Output the [x, y] coordinate of the center of the cell containing the given text.  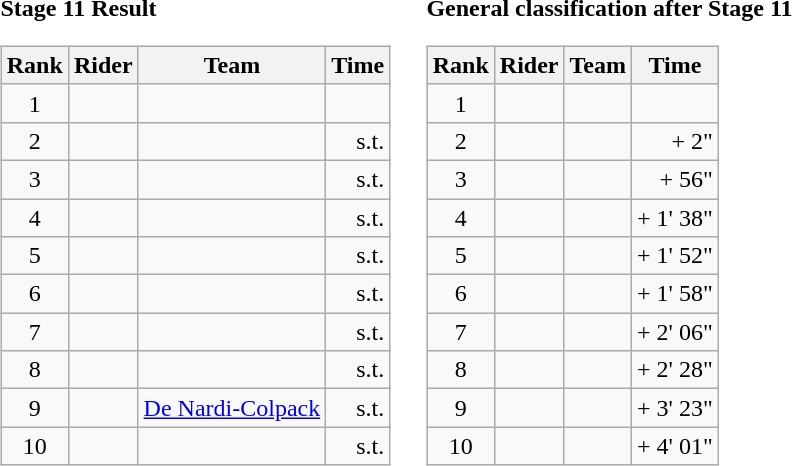
+ 1' 52" [676, 256]
+ 4' 01" [676, 446]
+ 2' 06" [676, 332]
De Nardi-Colpack [232, 408]
+ 2" [676, 141]
+ 1' 58" [676, 294]
+ 1' 38" [676, 217]
+ 2' 28" [676, 370]
+ 56" [676, 179]
+ 3' 23" [676, 408]
